Search for the cell housing the specified text and yield its [x, y] center coordinate. 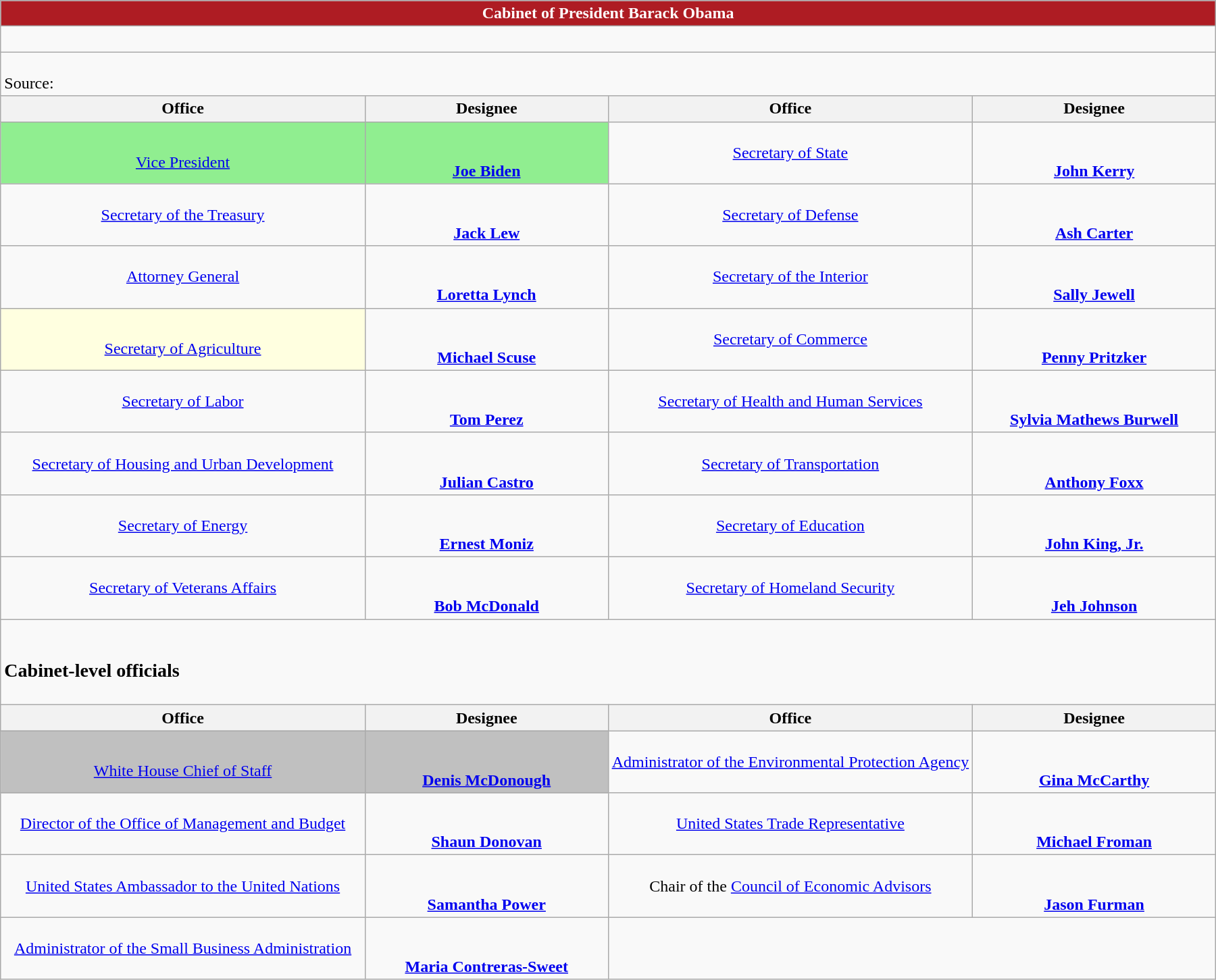
Director of the Office of Management and Budget [183, 824]
Secretary of Homeland Security [790, 588]
Secretary of Transportation [790, 463]
Attorney General [183, 277]
Jeh Johnson [1094, 588]
Shaun Donovan [486, 824]
Vice President [183, 153]
Source: [608, 74]
Secretary of Labor [183, 401]
Secretary of Housing and Urban Development [183, 463]
Gina McCarthy [1094, 762]
Maria Contreras-Sweet [486, 948]
Sylvia Mathews Burwell [1094, 401]
Ernest Moniz [486, 525]
Cabinet-level officials [608, 662]
Secretary of Veterans Affairs [183, 588]
Jason Furman [1094, 886]
United States Ambassador to the United Nations [183, 886]
Secretary of State [790, 153]
Secretary of Agriculture [183, 339]
Denis McDonough [486, 762]
Secretary of Health and Human Services [790, 401]
Michael Froman [1094, 824]
United States Trade Representative [790, 824]
Secretary of Energy [183, 525]
Cabinet of President Barack Obama [608, 14]
Administrator of the Small Business Administration [183, 948]
Ash Carter [1094, 215]
Secretary of the Treasury [183, 215]
Secretary of Defense [790, 215]
Secretary of the Interior [790, 277]
Joe Biden [486, 153]
John Kerry [1094, 153]
Secretary of Education [790, 525]
Samantha Power [486, 886]
Jack Lew [486, 215]
Tom Perez [486, 401]
Administrator of the Environmental Protection Agency [790, 762]
Bob McDonald [486, 588]
John King, Jr. [1094, 525]
Julian Castro [486, 463]
Chair of the Council of Economic Advisors [790, 886]
Loretta Lynch [486, 277]
Michael Scuse [486, 339]
White House Chief of Staff [183, 762]
Penny Pritzker [1094, 339]
Anthony Foxx [1094, 463]
Sally Jewell [1094, 277]
Secretary of Commerce [790, 339]
